Search for the cell housing the specified text and yield its [X, Y] center coordinate. 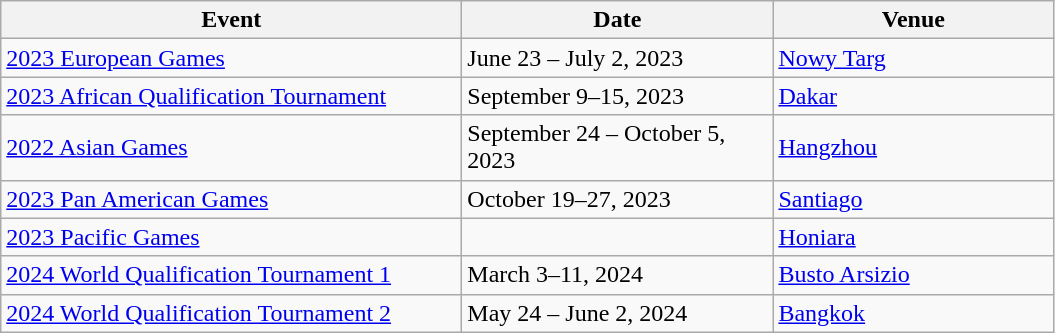
October 19–27, 2023 [618, 199]
June 23 – July 2, 2023 [618, 58]
September 24 – October 5, 2023 [618, 148]
Bangkok [914, 313]
September 9–15, 2023 [618, 96]
March 3–11, 2024 [618, 275]
Nowy Targ [914, 58]
2023 Pacific Games [232, 237]
May 24 – June 2, 2024 [618, 313]
2022 Asian Games [232, 148]
Venue [914, 20]
Date [618, 20]
Hangzhou [914, 148]
Busto Arsizio [914, 275]
2024 World Qualification Tournament 2 [232, 313]
Dakar [914, 96]
Santiago [914, 199]
2023 African Qualification Tournament [232, 96]
2023 Pan American Games [232, 199]
Event [232, 20]
2024 World Qualification Tournament 1 [232, 275]
Honiara [914, 237]
2023 European Games [232, 58]
